Pinpoint the cell where the given text exists, returning its (x, y) midpoint coordinate. 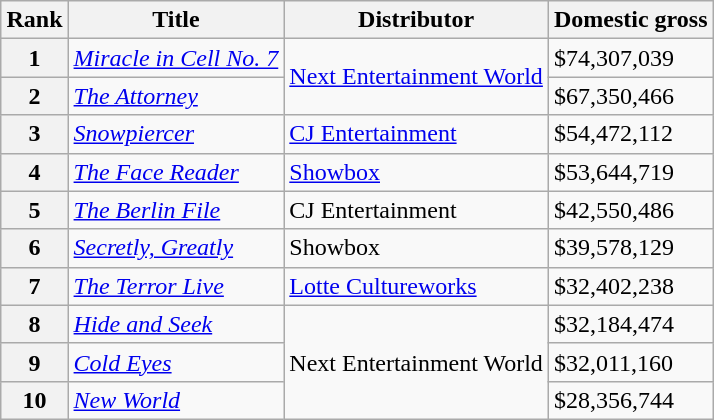
$54,472,112 (630, 134)
1 (34, 58)
New World (176, 400)
5 (34, 210)
Miracle in Cell No. 7 (176, 58)
$67,350,466 (630, 96)
9 (34, 362)
The Attorney (176, 96)
Distributor (416, 20)
Domestic gross (630, 20)
Secretly, Greatly (176, 248)
7 (34, 286)
Cold Eyes (176, 362)
2 (34, 96)
Snowpiercer (176, 134)
Hide and Seek (176, 324)
The Berlin File (176, 210)
$32,402,238 (630, 286)
$32,011,160 (630, 362)
8 (34, 324)
$74,307,039 (630, 58)
Rank (34, 20)
The Terror Live (176, 286)
$39,578,129 (630, 248)
Title (176, 20)
3 (34, 134)
Lotte Cultureworks (416, 286)
10 (34, 400)
$53,644,719 (630, 172)
6 (34, 248)
$42,550,486 (630, 210)
The Face Reader (176, 172)
$32,184,474 (630, 324)
4 (34, 172)
$28,356,744 (630, 400)
